Scan for the cell matching the given text and deliver its (X, Y) coordinate at center. 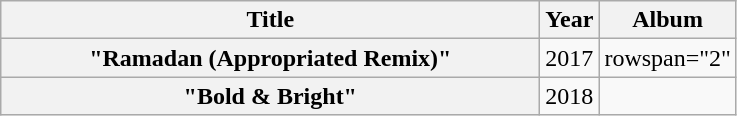
rowspan="2" (668, 58)
"Ramadan (Appropriated Remix)" (270, 58)
Year (570, 20)
2018 (570, 96)
Title (270, 20)
Album (668, 20)
"Bold & Bright" (270, 96)
2017 (570, 58)
